Capture the cell that displays the provided text and extract its [X, Y] central coordinate. 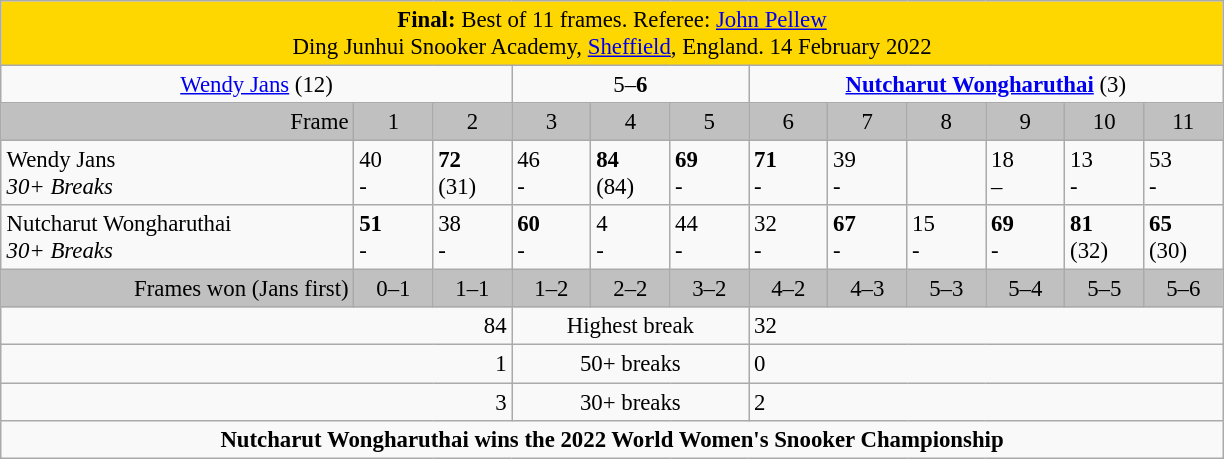
3–2 [710, 289]
32 [986, 327]
81(32) [1104, 238]
71- [788, 174]
Final: Best of 11 frames. Referee: John PellewDing Junhui Snooker Academy, Sheffield, England. 14 February 2022 [612, 34]
38- [472, 238]
10 [1104, 122]
67- [868, 238]
5–5 [1104, 289]
65(30) [1184, 238]
0 [986, 364]
5–3 [946, 289]
Highest break [630, 327]
84(84) [630, 174]
Nutcharut Wongharuthai wins the 2022 World Women's Snooker Championship [612, 439]
32- [788, 238]
51- [394, 238]
4–2 [788, 289]
15- [946, 238]
1–1 [472, 289]
53- [1184, 174]
84 [256, 327]
72(31) [472, 174]
Wendy Jans 30+ Breaks [178, 174]
11 [1184, 122]
40- [394, 174]
4- [630, 238]
39- [868, 174]
6 [788, 122]
8 [946, 122]
2–2 [630, 289]
Nutcharut Wongharuthai (3) [986, 85]
Wendy Jans (12) [256, 85]
46- [552, 174]
0–1 [394, 289]
5 [710, 122]
13- [1104, 174]
5–4 [1026, 289]
4–3 [868, 289]
Nutcharut Wongharuthai 30+ Breaks [178, 238]
30+ breaks [630, 402]
Frame [178, 122]
44- [710, 238]
60- [552, 238]
7 [868, 122]
9 [1026, 122]
18– [1026, 174]
4 [630, 122]
Frames won (Jans first) [178, 289]
50+ breaks [630, 364]
1–2 [552, 289]
